Identify which cell holds the provided text, then report its [x, y] central coordinate. 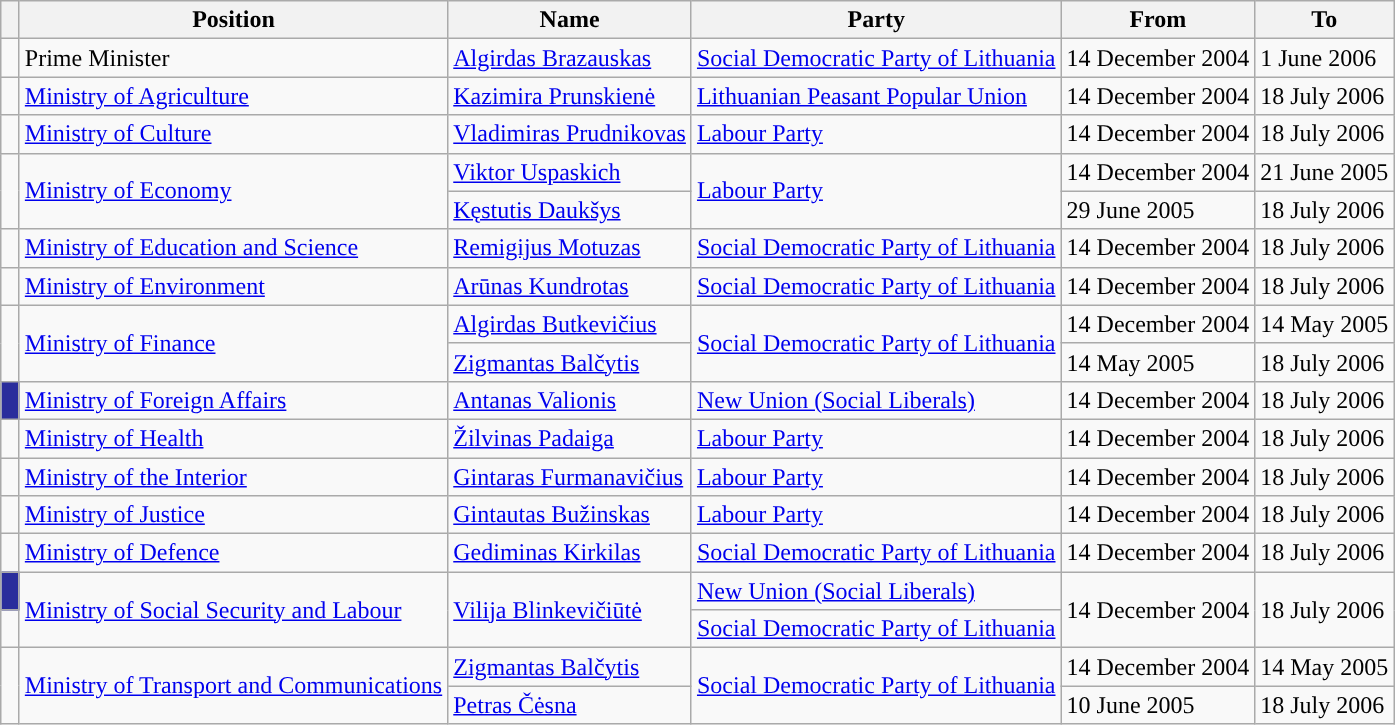
Prime Minister [233, 58]
To [1324, 20]
Viktor Uspaskich [570, 172]
Ministry of Defence [233, 553]
Algirdas Butkevičius [570, 324]
Party [876, 20]
Gintaras Furmanavičius [570, 477]
Antanas Valionis [570, 400]
Ministry of Foreign Affairs [233, 400]
Gintautas Bužinskas [570, 515]
Ministry of Economy [233, 191]
Ministry of Transport and Communications [233, 686]
Algirdas Brazauskas [570, 58]
Vladimiras Prudnikovas [570, 134]
Petras Čėsna [570, 705]
29 June 2005 [1158, 210]
Ministry of Finance [233, 343]
Ministry of Health [233, 438]
21 June 2005 [1324, 172]
1 June 2006 [1324, 58]
Ministry of Environment [233, 286]
Ministry of Social Security and Labour [233, 610]
Vilija Blinkevičiūtė [570, 610]
Arūnas Kundrotas [570, 286]
Lithuanian Peasant Popular Union [876, 96]
Name [570, 20]
Ministry of the Interior [233, 477]
Ministry of Agriculture [233, 96]
From [1158, 20]
10 June 2005 [1158, 705]
Kęstutis Daukšys [570, 210]
Žilvinas Padaiga [570, 438]
Gediminas Kirkilas [570, 553]
Ministry of Education and Science [233, 248]
Remigijus Motuzas [570, 248]
Position [233, 20]
Kazimira Prunskienė [570, 96]
Ministry of Justice [233, 515]
Ministry of Culture [233, 134]
